From the cell containing the given text, extract its center point as (x, y) coordinate. 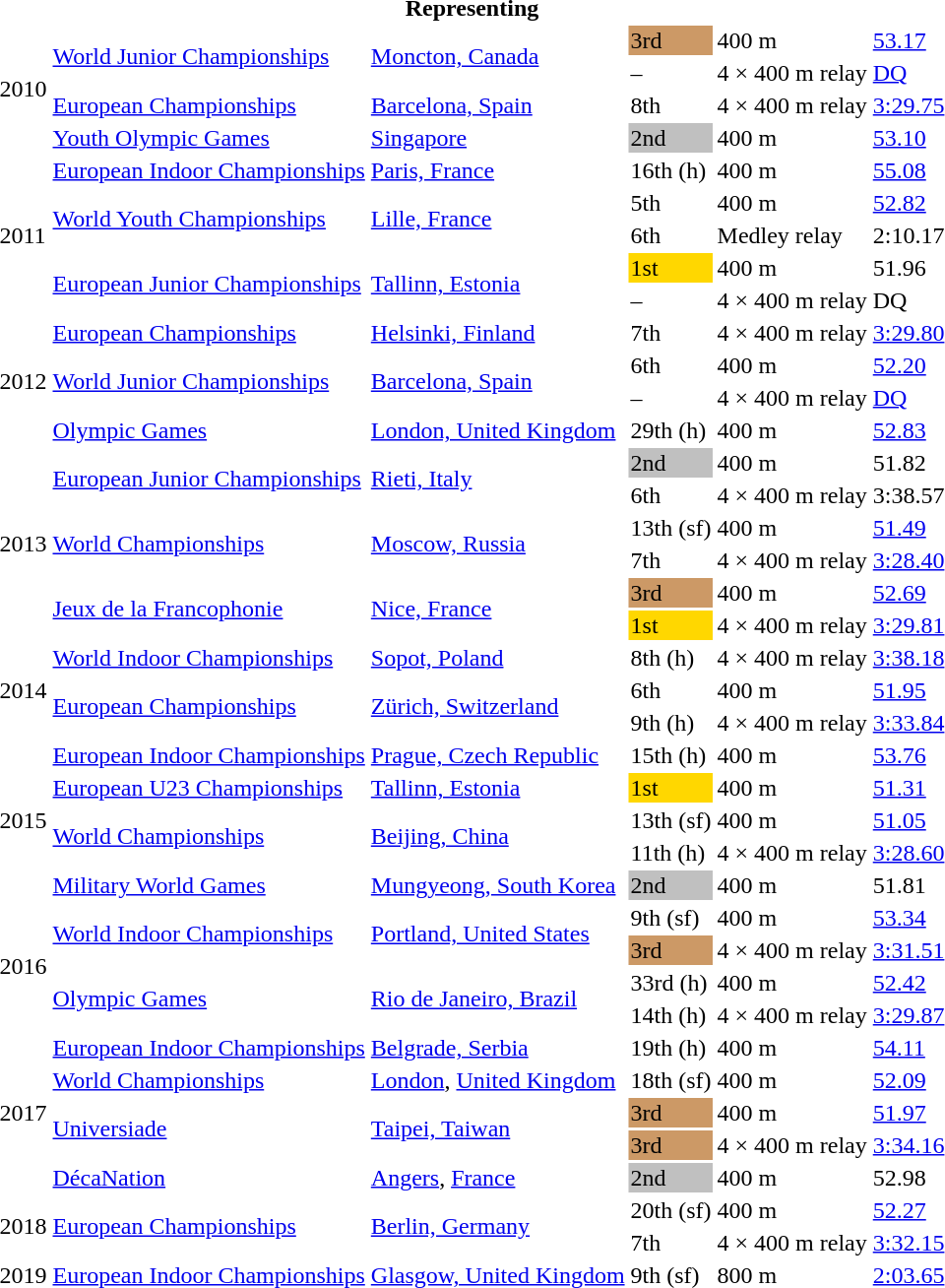
Prague, Czech Republic (498, 755)
Berlin, Germany (498, 1227)
8th (671, 105)
Paris, France (498, 170)
Moscow, Russia (498, 544)
Lille, France (498, 219)
Beijing, China (498, 837)
Youth Olympic Games (209, 138)
Jeux de la Francophonie (209, 609)
20th (sf) (671, 1210)
11th (h) (671, 853)
European U23 Championships (209, 788)
19th (h) (671, 1048)
Singapore (498, 138)
29th (h) (671, 430)
Moncton, Canada (498, 57)
Zürich, Switzerland (498, 707)
Taipei, Taiwan (498, 1128)
Universiade (209, 1128)
Helsinki, Finland (498, 333)
14th (h) (671, 1015)
Military World Games (209, 885)
Portland, United States (498, 934)
5th (671, 203)
Angers, France (498, 1178)
9th (h) (671, 723)
Belgrade, Serbia (498, 1048)
18th (sf) (671, 1080)
DécaNation (209, 1178)
16th (h) (671, 170)
Sopot, Poland (498, 658)
World Youth Championships (209, 219)
9th (sf) (671, 918)
33rd (h) (671, 983)
Mungyeong, South Korea (498, 885)
Rieti, Italy (498, 479)
Medley relay (791, 235)
Nice, France (498, 609)
Rio de Janeiro, Brazil (498, 998)
8th (h) (671, 658)
15th (h) (671, 755)
